Scan for the cell matching the given text and deliver its [X, Y] coordinate at center. 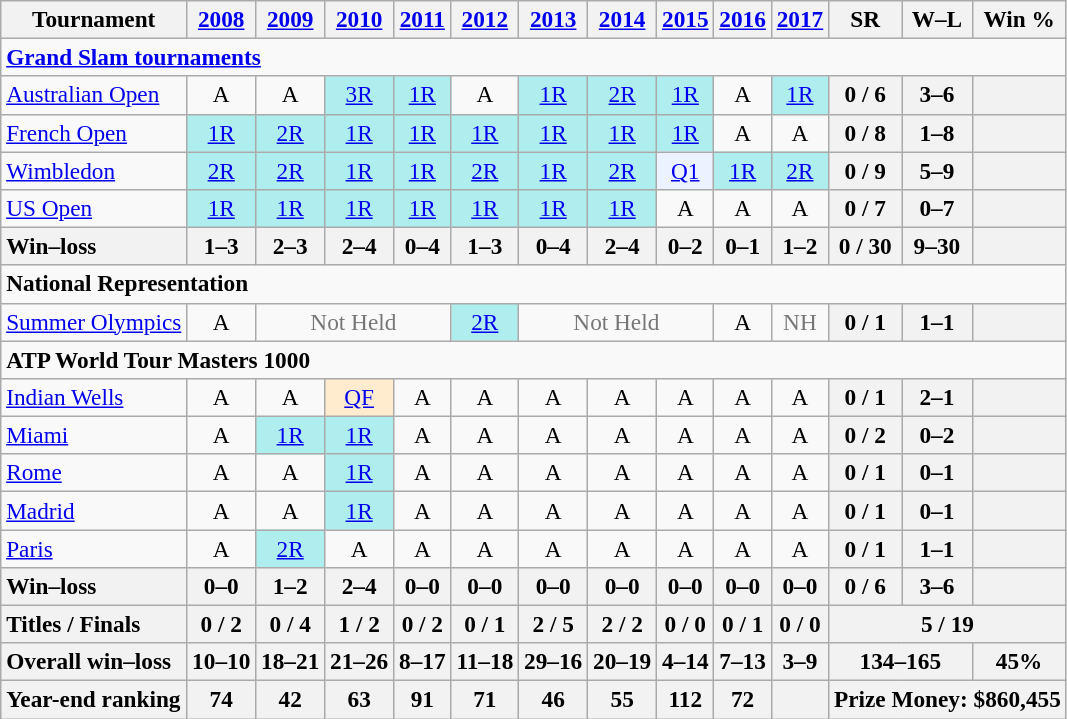
National Representation [534, 284]
5–9 [937, 170]
W–L [937, 19]
Overall win–loss [94, 662]
0 / 8 [866, 133]
74 [222, 699]
18–21 [290, 662]
Madrid [94, 510]
2011 [422, 19]
Grand Slam tournaments [534, 57]
0–7 [937, 208]
3–9 [800, 662]
2013 [554, 19]
Titles / Finals [94, 624]
2016 [742, 19]
2017 [800, 19]
QF [360, 397]
3R [360, 95]
2012 [485, 19]
20–19 [622, 662]
72 [742, 699]
21–26 [360, 662]
Indian Wells [94, 397]
Rome [94, 473]
71 [485, 699]
9–30 [937, 246]
5 / 19 [948, 624]
Wimbledon [94, 170]
US Open [94, 208]
55 [622, 699]
1 / 2 [360, 624]
91 [422, 699]
SR [866, 19]
2–1 [937, 397]
Prize Money: $860,455 [948, 699]
2 / 5 [554, 624]
10–10 [222, 662]
NH [800, 322]
42 [290, 699]
0 / 30 [866, 246]
2009 [290, 19]
2008 [222, 19]
0 / 7 [866, 208]
ATP World Tour Masters 1000 [534, 359]
Paris [94, 548]
4–14 [686, 662]
Tournament [94, 19]
0 / 4 [290, 624]
8–17 [422, 662]
2014 [622, 19]
11–18 [485, 662]
112 [686, 699]
Year-end ranking [94, 699]
7–13 [742, 662]
134–165 [900, 662]
2–3 [290, 246]
2010 [360, 19]
French Open [94, 133]
29–16 [554, 662]
0 / 9 [866, 170]
Win % [1019, 19]
2 / 2 [622, 624]
Miami [94, 435]
46 [554, 699]
Q1 [686, 170]
63 [360, 699]
45% [1019, 662]
Summer Olympics [94, 322]
Australian Open [94, 95]
2015 [686, 19]
1–8 [937, 133]
